From the cell containing the given text, extract its center point as [X, Y] coordinate. 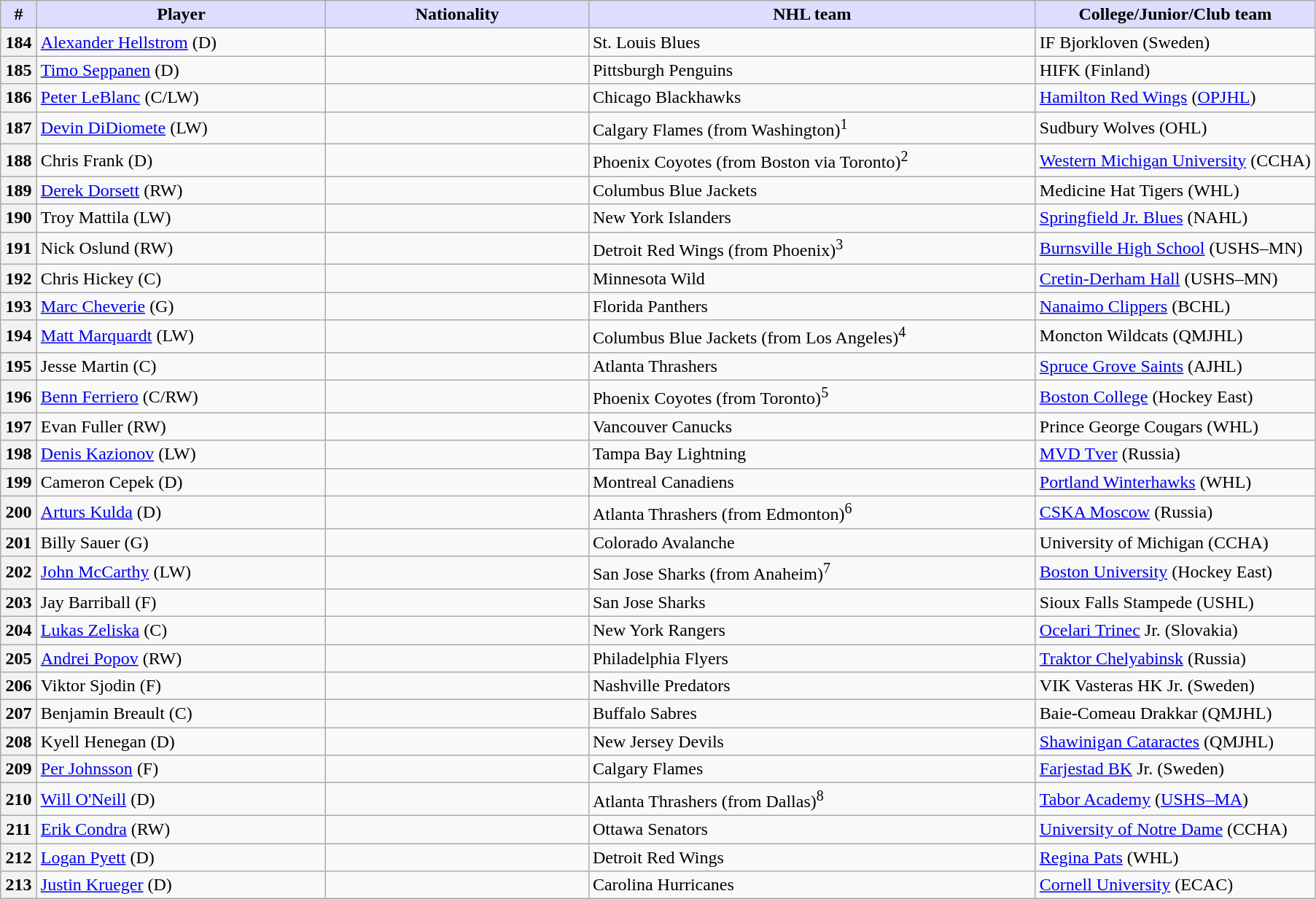
Will O'Neill (D) [181, 799]
Calgary Flames [812, 769]
199 [19, 482]
Springfield Jr. Blues (NAHL) [1175, 218]
Timo Seppanen (D) [181, 70]
IF Bjorkloven (Sweden) [1175, 42]
203 [19, 602]
210 [19, 799]
Benn Ferriero (C/RW) [181, 397]
Devin DiDiomete (LW) [181, 128]
205 [19, 658]
Jay Barriball (F) [181, 602]
HIFK (Finland) [1175, 70]
207 [19, 714]
Detroit Red Wings [812, 857]
Ottawa Senators [812, 829]
Detroit Red Wings (from Phoenix)3 [812, 248]
192 [19, 279]
Farjestad BK Jr. (Sweden) [1175, 769]
Denis Kazionov (LW) [181, 454]
Cameron Cepek (D) [181, 482]
193 [19, 306]
Montreal Canadiens [812, 482]
Columbus Blue Jackets [812, 190]
University of Notre Dame (CCHA) [1175, 829]
189 [19, 190]
College/Junior/Club team [1175, 15]
Peter LeBlanc (C/LW) [181, 98]
New York Islanders [812, 218]
Nationality [458, 15]
188 [19, 160]
Vancouver Canucks [812, 427]
Erik Condra (RW) [181, 829]
Western Michigan University (CCHA) [1175, 160]
Cornell University (ECAC) [1175, 885]
MVD Tver (Russia) [1175, 454]
213 [19, 885]
Hamilton Red Wings (OPJHL) [1175, 98]
195 [19, 366]
208 [19, 742]
Logan Pyett (D) [181, 857]
# [19, 15]
198 [19, 454]
Nanaimo Clippers (BCHL) [1175, 306]
Columbus Blue Jackets (from Los Angeles)4 [812, 337]
Boston College (Hockey East) [1175, 397]
191 [19, 248]
Portland Winterhawks (WHL) [1175, 482]
Arturs Kulda (D) [181, 512]
CSKA Moscow (Russia) [1175, 512]
Nashville Predators [812, 686]
Baie-Comeau Drakkar (QMJHL) [1175, 714]
209 [19, 769]
Chicago Blackhawks [812, 98]
Prince George Cougars (WHL) [1175, 427]
Moncton Wildcats (QMJHL) [1175, 337]
Carolina Hurricanes [812, 885]
Chris Frank (D) [181, 160]
211 [19, 829]
Benjamin Breault (C) [181, 714]
Evan Fuller (RW) [181, 427]
Colorado Avalanche [812, 542]
184 [19, 42]
Medicine Hat Tigers (WHL) [1175, 190]
Florida Panthers [812, 306]
Buffalo Sabres [812, 714]
VIK Vasteras HK Jr. (Sweden) [1175, 686]
Atlanta Thrashers (from Edmonton)6 [812, 512]
194 [19, 337]
Troy Mattila (LW) [181, 218]
Spruce Grove Saints (AJHL) [1175, 366]
Traktor Chelyabinsk (Russia) [1175, 658]
San Jose Sharks [812, 602]
Nick Oslund (RW) [181, 248]
Chris Hickey (C) [181, 279]
Billy Sauer (G) [181, 542]
Kyell Henegan (D) [181, 742]
Lukas Zeliska (C) [181, 631]
186 [19, 98]
Burnsville High School (USHS–MN) [1175, 248]
Regina Pats (WHL) [1175, 857]
187 [19, 128]
Alexander Hellstrom (D) [181, 42]
Atlanta Thrashers [812, 366]
Viktor Sjodin (F) [181, 686]
201 [19, 542]
212 [19, 857]
Shawinigan Cataractes (QMJHL) [1175, 742]
Atlanta Thrashers (from Dallas)8 [812, 799]
University of Michigan (CCHA) [1175, 542]
204 [19, 631]
Boston University (Hockey East) [1175, 573]
Justin Krueger (D) [181, 885]
John McCarthy (LW) [181, 573]
Pittsburgh Penguins [812, 70]
196 [19, 397]
197 [19, 427]
Tabor Academy (USHS–MA) [1175, 799]
Calgary Flames (from Washington)1 [812, 128]
Phoenix Coyotes (from Toronto)5 [812, 397]
185 [19, 70]
Per Johnsson (F) [181, 769]
Sudbury Wolves (OHL) [1175, 128]
Marc Cheverie (G) [181, 306]
St. Louis Blues [812, 42]
Cretin-Derham Hall (USHS–MN) [1175, 279]
Matt Marquardt (LW) [181, 337]
202 [19, 573]
Ocelari Trinec Jr. (Slovakia) [1175, 631]
190 [19, 218]
Andrei Popov (RW) [181, 658]
Phoenix Coyotes (from Boston via Toronto)2 [812, 160]
Sioux Falls Stampede (USHL) [1175, 602]
Jesse Martin (C) [181, 366]
San Jose Sharks (from Anaheim)7 [812, 573]
Minnesota Wild [812, 279]
New Jersey Devils [812, 742]
Player [181, 15]
NHL team [812, 15]
Derek Dorsett (RW) [181, 190]
Tampa Bay Lightning [812, 454]
200 [19, 512]
206 [19, 686]
Philadelphia Flyers [812, 658]
New York Rangers [812, 631]
